Locate the cell with the specified text and output its (x, y) center coordinate. 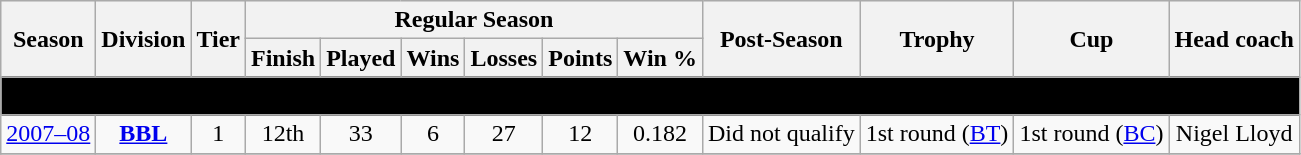
Division (144, 39)
BBL (144, 134)
Points (580, 58)
1st round (BT) (937, 134)
Regular Season (474, 20)
12 (580, 134)
33 (361, 134)
1 (218, 134)
Cup (1092, 39)
Birmingham Panthers (650, 96)
Post-Season (781, 39)
Played (361, 58)
Head coach (1234, 39)
Win % (660, 58)
Tier (218, 39)
Did not qualify (781, 134)
Trophy (937, 39)
Wins (433, 58)
1st round (BC) (1092, 134)
Losses (504, 58)
Nigel Lloyd (1234, 134)
6 (433, 134)
Season (48, 39)
Finish (284, 58)
12th (284, 134)
27 (504, 134)
2007–08 (48, 134)
0.182 (660, 134)
